Locate the cell with the specified text and output its (X, Y) center coordinate. 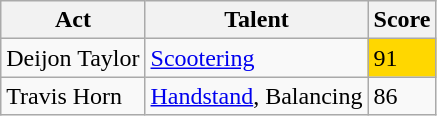
Act (73, 20)
Travis Horn (73, 96)
91 (402, 58)
Handstand, Balancing (256, 96)
Deijon Taylor (73, 58)
86 (402, 96)
Scootering (256, 58)
Score (402, 20)
Talent (256, 20)
